Detect which cell encompasses the target text, then output its [x, y] center coordinate. 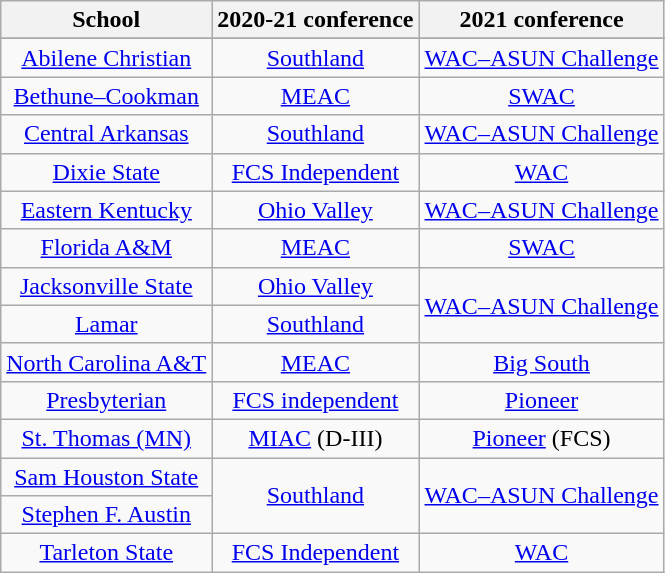
2021 conference [542, 20]
Jacksonville State [106, 286]
Central Arkansas [106, 134]
FCS independent [316, 400]
Stephen F. Austin [106, 515]
Presbyterian [106, 400]
Florida A&M [106, 248]
Abilene Christian [106, 58]
Dixie State [106, 172]
School [106, 20]
Tarleton State [106, 553]
St. Thomas (MN) [106, 438]
MIAC (D-III) [316, 438]
Bethune–Cookman [106, 96]
Big South [542, 362]
Eastern Kentucky [106, 210]
North Carolina A&T [106, 362]
Sam Houston State [106, 477]
Lamar [106, 324]
2020-21 conference [316, 20]
Pioneer [542, 400]
Pioneer (FCS) [542, 438]
